Determine the [x, y] coordinate at the center of the cell enclosing the given text.  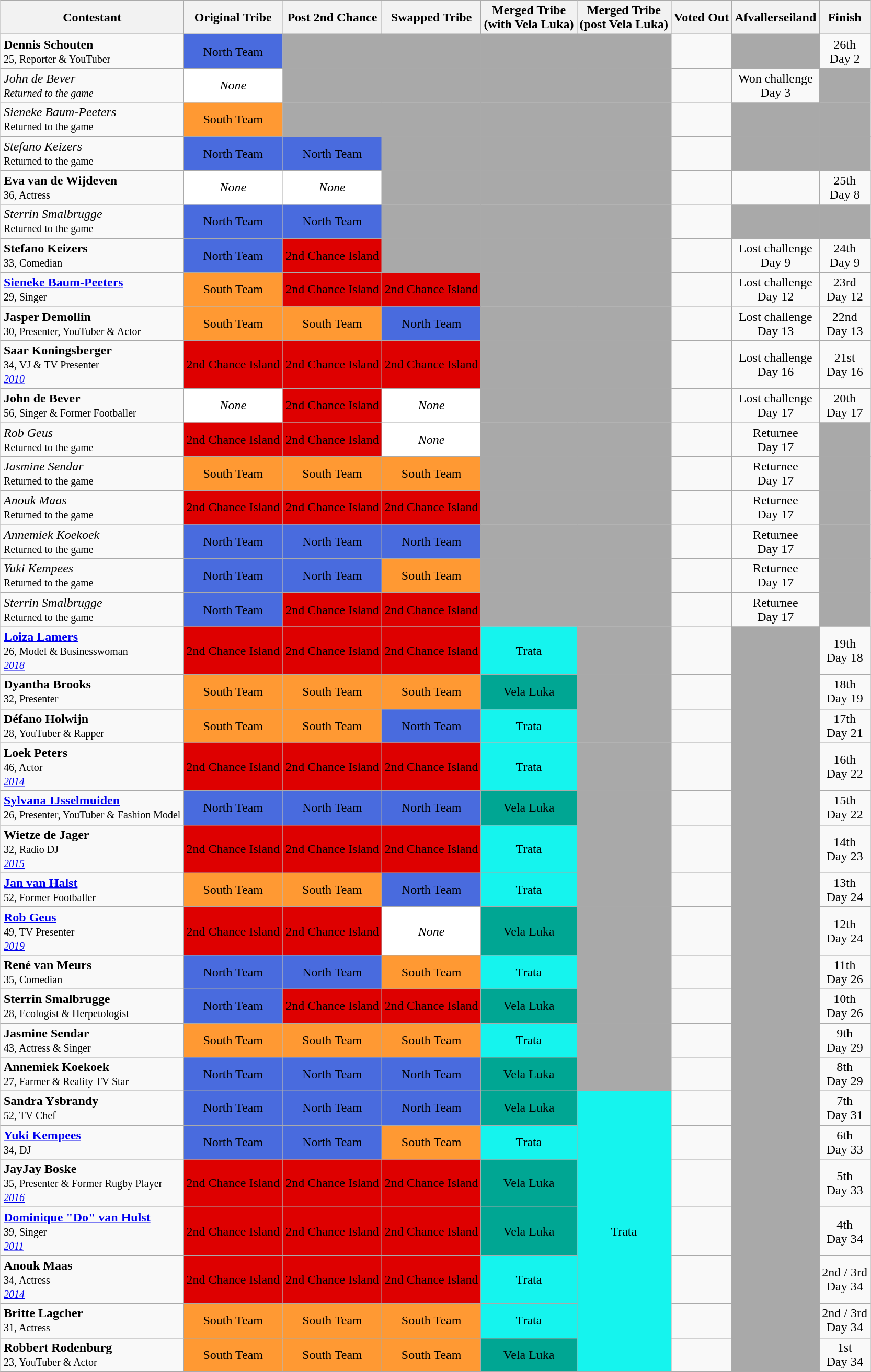
23rdDay 12 [845, 290]
Lost challengeDay 9 [776, 255]
9thDay 29 [845, 1040]
Rob Geus49, TV Presenter2019 [92, 931]
Sieneke Baum-PeetersReturned to the game [92, 119]
15thDay 22 [845, 808]
Robbert Rodenburg23, YouTuber & Actor [92, 1355]
24thDay 9 [845, 255]
14thDay 23 [845, 849]
17thDay 21 [845, 725]
Jasmine Sendar43, Actress & Singer [92, 1040]
4thDay 34 [845, 1231]
5thDay 33 [845, 1183]
Wietze de Jager32, Radio DJ2015 [92, 849]
Loiza Lamers26, Model & Businesswoman2018 [92, 651]
Stefano KeizersReturned to the game [92, 154]
12thDay 24 [845, 931]
Annemiek KoekoekReturned to the game [92, 541]
16thDay 22 [845, 767]
Dennis Schouten25, Reporter & YouTuber [92, 51]
Merged Tribe(with Vela Luka) [529, 18]
Défano Holwijn28, YouTuber & Rapper [92, 725]
Britte Lagcher31, Actress [92, 1320]
Rob GeusReturned to the game [92, 439]
Contestant [92, 18]
8thDay 29 [845, 1075]
Dominique "Do" van Hulst39, Singer2011 [92, 1231]
Sieneke Baum-Peeters29, Singer [92, 290]
Sterrin Smalbrugge28, Ecologist & Herpetologist [92, 1006]
Lost challengeDay 13 [776, 323]
Post 2nd Chance [333, 18]
Eva van de Wijdeven36, Actress [92, 187]
Sylvana IJsselmuiden26, Presenter, YouTuber & Fashion Model [92, 808]
Annemiek Koekoek27, Farmer & Reality TV Star [92, 1075]
Swapped Tribe [431, 18]
20thDay 17 [845, 406]
Finish [845, 18]
6thDay 33 [845, 1143]
19thDay 18 [845, 651]
21stDay 16 [845, 364]
JayJay Boske35, Presenter & Former Rugby Player2016 [92, 1183]
Original Tribe [233, 18]
Merged Tribe(post Vela Luka) [624, 18]
Anouk Maas34, Actress2014 [92, 1279]
Yuki KempeesReturned to the game [92, 576]
Lost challengeDay 17 [776, 406]
25thDay 8 [845, 187]
18thDay 19 [845, 692]
Yuki Kempees34, DJ [92, 1143]
10thDay 26 [845, 1006]
Won challengeDay 3 [776, 86]
Stefano Keizers33, Comedian [92, 255]
11thDay 26 [845, 972]
John de Bever56, Singer & Former Footballer [92, 406]
13thDay 24 [845, 890]
Dyantha Brooks32, Presenter [92, 692]
Jasper Demollin30, Presenter, YouTuber & Actor [92, 323]
1stDay 34 [845, 1355]
22ndDay 13 [845, 323]
Anouk MaasReturned to the game [92, 508]
Saar Koningsberger34, VJ & TV Presenter2010 [92, 364]
René van Meurs35, Comedian [92, 972]
John de BeverReturned to the game [92, 86]
Afvallerseiland [776, 18]
Loek Peters46, Actor2014 [92, 767]
Lost challengeDay 16 [776, 364]
Sandra Ysbrandy52, TV Chef [92, 1108]
Lost challengeDay 12 [776, 290]
7thDay 31 [845, 1108]
Voted Out [702, 18]
Jan van Halst52, Former Footballer [92, 890]
Jasmine SendarReturned to the game [92, 474]
26thDay 2 [845, 51]
